For the text-containing cell, return its midpoint in (X, Y) coordinate format. 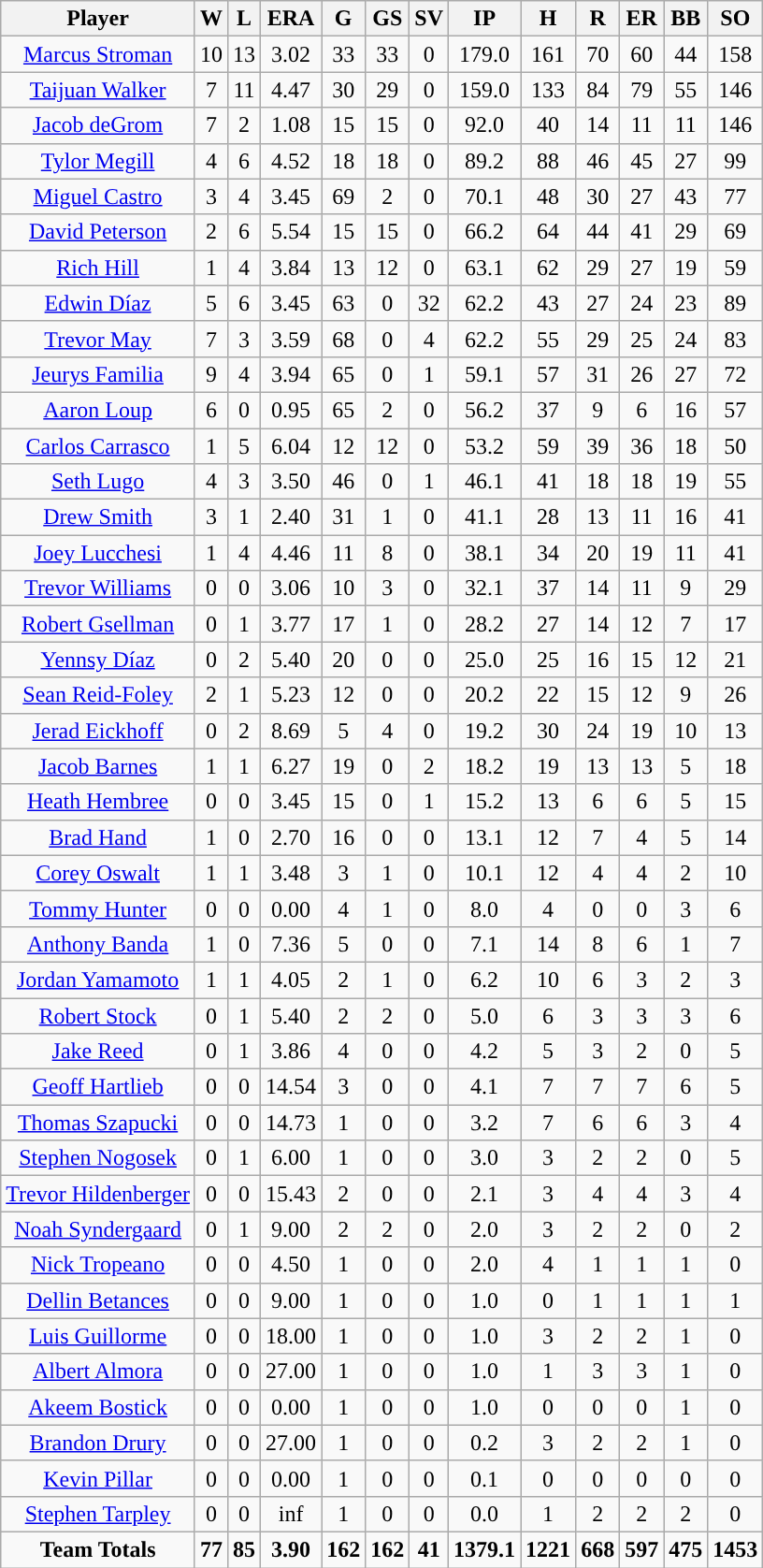
63.1 (484, 268)
Jordan Yamamoto (98, 980)
84 (598, 90)
62 (548, 268)
Robert Stock (98, 1015)
21 (735, 660)
48 (548, 196)
Luis Guillorme (98, 1336)
G (344, 19)
Trevor Williams (98, 588)
2.1 (484, 1194)
15.43 (292, 1194)
Trevor Hildenberger (98, 1194)
Trevor May (98, 339)
3.90 (292, 1549)
R (598, 19)
Brad Hand (98, 837)
2.70 (292, 837)
3.77 (292, 624)
3.94 (292, 374)
85 (245, 1549)
4.47 (292, 90)
38.1 (484, 553)
3.02 (292, 54)
Akeem Bostick (98, 1407)
6.00 (292, 1158)
Corey Oswalt (98, 873)
ER (641, 19)
3.06 (292, 588)
1221 (548, 1549)
46.1 (484, 482)
70.1 (484, 196)
28 (548, 517)
40 (548, 125)
Drew Smith (98, 517)
Miguel Castro (98, 196)
L (245, 19)
15.2 (484, 802)
Stephen Tarpley (98, 1514)
Seth Lugo (98, 482)
19.2 (484, 731)
133 (548, 90)
7.36 (292, 944)
475 (686, 1549)
39 (598, 446)
Jerad Eickhoff (98, 731)
88 (548, 161)
Aaron Loup (98, 410)
56.2 (484, 410)
BB (686, 19)
70 (598, 54)
Sean Reid-Foley (98, 695)
GS (387, 19)
79 (641, 90)
41.1 (484, 517)
Dellin Betances (98, 1300)
0.0 (484, 1514)
Noah Syndergaard (98, 1229)
99 (735, 161)
161 (548, 54)
ERA (292, 19)
W (211, 19)
Kevin Pillar (98, 1478)
23 (686, 303)
0.95 (292, 410)
SO (735, 19)
6.2 (484, 980)
8.69 (292, 731)
14.73 (292, 1123)
32.1 (484, 588)
4.1 (484, 1087)
Geoff Hartlieb (98, 1087)
68 (344, 339)
159.0 (484, 90)
Team Totals (98, 1549)
Rich Hill (98, 268)
Carlos Carrasco (98, 446)
45 (641, 161)
Tylor Megill (98, 161)
32 (429, 303)
6.04 (292, 446)
5.23 (292, 695)
4.46 (292, 553)
7.1 (484, 944)
20.2 (484, 695)
3.48 (292, 873)
Marcus Stroman (98, 54)
Heath Hembree (98, 802)
34 (548, 553)
IP (484, 19)
4.2 (484, 1052)
Edwin Díaz (98, 303)
5.54 (292, 232)
Robert Gsellman (98, 624)
Jeurys Familia (98, 374)
Taijuan Walker (98, 90)
158 (735, 54)
83 (735, 339)
28.2 (484, 624)
60 (641, 54)
David Peterson (98, 232)
25.0 (484, 660)
0.2 (484, 1443)
72 (735, 374)
2.40 (292, 517)
Brandon Drury (98, 1443)
1.08 (292, 125)
Thomas Szapucki (98, 1123)
3.0 (484, 1158)
89 (735, 303)
64 (548, 232)
Stephen Nogosek (98, 1158)
10.1 (484, 873)
Nick Tropeano (98, 1265)
Player (98, 19)
36 (641, 446)
Tommy Hunter (98, 908)
5.0 (484, 1015)
22 (548, 695)
18.00 (292, 1336)
8.0 (484, 908)
0.1 (484, 1478)
H (548, 19)
66.2 (484, 232)
668 (598, 1549)
18.2 (484, 766)
53.2 (484, 446)
179.0 (484, 54)
Joey Lucchesi (98, 553)
59.1 (484, 374)
Anthony Banda (98, 944)
SV (429, 19)
4.50 (292, 1265)
13.1 (484, 837)
92.0 (484, 125)
50 (735, 446)
Jacob Barnes (98, 766)
Albert Almora (98, 1372)
1379.1 (484, 1549)
3.59 (292, 339)
3.2 (484, 1123)
1453 (735, 1549)
Jake Reed (98, 1052)
14.54 (292, 1087)
89.2 (484, 161)
6.27 (292, 766)
4.05 (292, 980)
3.86 (292, 1052)
Jacob deGrom (98, 125)
3.84 (292, 268)
4.52 (292, 161)
3.50 (292, 482)
63 (344, 303)
inf (292, 1514)
Yennsy Díaz (98, 660)
597 (641, 1549)
